Search for the cell housing the specified text and yield its [x, y] center coordinate. 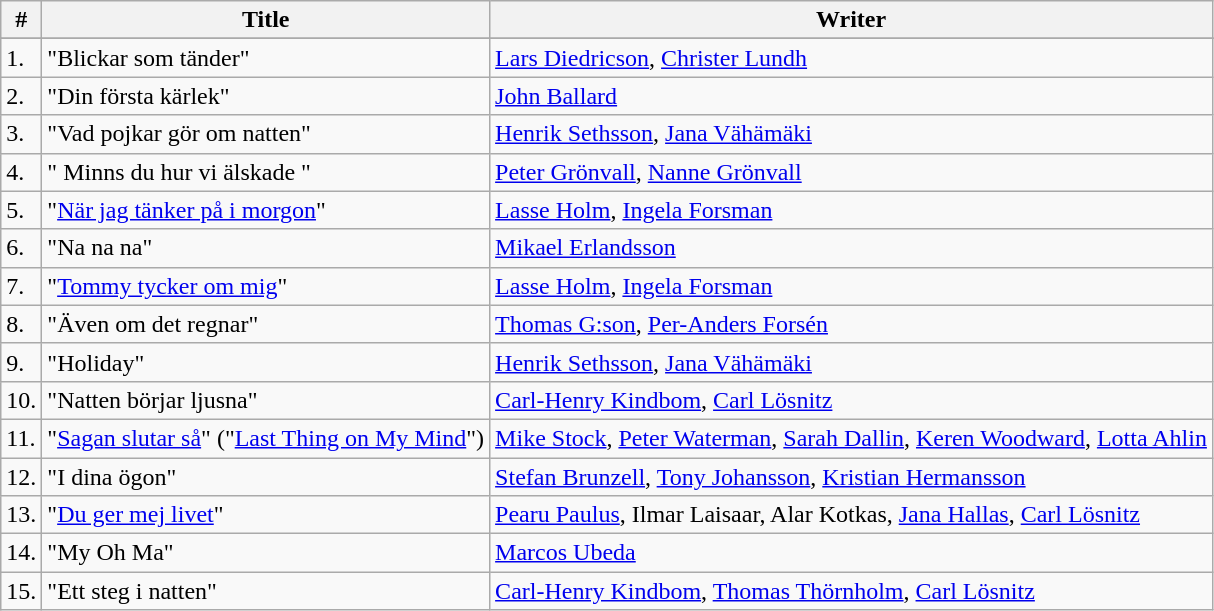
"Tommy tycker om mig" [266, 286]
Title [266, 20]
12. [22, 477]
Carl-Henry Kindbom, Carl Lösnitz [852, 400]
1. [22, 58]
Carl-Henry Kindbom, Thomas Thörnholm, Carl Lösnitz [852, 591]
"I dina ögon" [266, 477]
Lars Diedricson, Christer Lundh [852, 58]
Marcos Ubeda [852, 553]
6. [22, 248]
7. [22, 286]
5. [22, 210]
Peter Grönvall, Nanne Grönvall [852, 172]
John Ballard [852, 96]
Stefan Brunzell, Tony Johansson, Kristian Hermansson [852, 477]
"Natten börjar ljusna" [266, 400]
13. [22, 515]
"Vad pojkar gör om natten" [266, 134]
" Minns du hur vi älskade " [266, 172]
"Blickar som tänder" [266, 58]
Thomas G:son, Per-Anders Forsén [852, 324]
"Sagan slutar så" ("Last Thing on My Mind") [266, 438]
# [22, 20]
3. [22, 134]
"Na na na" [266, 248]
"My Oh Ma" [266, 553]
"Ett steg i natten" [266, 591]
4. [22, 172]
2. [22, 96]
"Holiday" [266, 362]
9. [22, 362]
11. [22, 438]
15. [22, 591]
Mikael Erlandsson [852, 248]
10. [22, 400]
"Även om det regnar" [266, 324]
Pearu Paulus, Ilmar Laisaar, Alar Kotkas, Jana Hallas, Carl Lösnitz [852, 515]
"Du ger mej livet" [266, 515]
Mike Stock, Peter Waterman, Sarah Dallin, Keren Woodward, Lotta Ahlin [852, 438]
8. [22, 324]
"Din första kärlek" [266, 96]
14. [22, 553]
"När jag tänker på i morgon" [266, 210]
Writer [852, 20]
